Return (X, Y) of the center of cell containing provided text 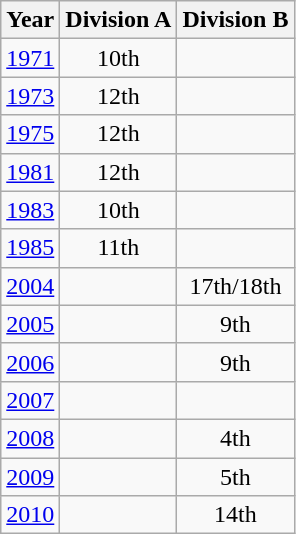
2010 (30, 515)
2005 (30, 324)
1981 (30, 172)
2006 (30, 362)
14th (236, 515)
2007 (30, 400)
1971 (30, 58)
2008 (30, 438)
5th (236, 477)
Division A (118, 20)
2009 (30, 477)
4th (236, 438)
17th/18th (236, 286)
1973 (30, 96)
1985 (30, 248)
11th (118, 248)
2004 (30, 286)
1975 (30, 134)
Year (30, 20)
1983 (30, 210)
Division B (236, 20)
